From the cell containing the given text, extract its center point as [X, Y] coordinate. 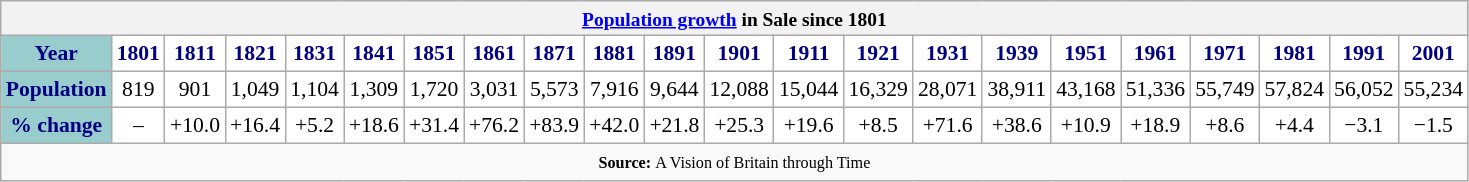
9,644 [674, 90]
+76.2 [494, 126]
Year [56, 54]
7,916 [614, 90]
1,309 [374, 90]
+83.9 [554, 126]
+10.0 [195, 126]
56,052 [1364, 90]
1981 [1294, 54]
+5.2 [314, 126]
+25.3 [738, 126]
819 [138, 90]
57,824 [1294, 90]
+38.6 [1016, 126]
1841 [374, 54]
2001 [1434, 54]
51,336 [1156, 90]
38,911 [1016, 90]
+4.4 [1294, 126]
+21.8 [674, 126]
1901 [738, 54]
55,749 [1224, 90]
15,044 [808, 90]
+8.6 [1224, 126]
1831 [314, 54]
1881 [614, 54]
% change [56, 126]
+18.6 [374, 126]
1,720 [434, 90]
55,234 [1434, 90]
+16.4 [255, 126]
Population [56, 90]
1871 [554, 54]
+10.9 [1086, 126]
+8.5 [878, 126]
+42.0 [614, 126]
+18.9 [1156, 126]
28,071 [948, 90]
901 [195, 90]
1921 [878, 54]
−1.5 [1434, 126]
1991 [1364, 54]
16,329 [878, 90]
3,031 [494, 90]
1939 [1016, 54]
1971 [1224, 54]
−3.1 [1364, 126]
5,573 [554, 90]
1811 [195, 54]
Population growth in Sale since 1801 [734, 18]
+71.6 [948, 126]
1861 [494, 54]
1961 [1156, 54]
1951 [1086, 54]
12,088 [738, 90]
1821 [255, 54]
1931 [948, 54]
1851 [434, 54]
1,104 [314, 90]
+19.6 [808, 126]
1,049 [255, 90]
43,168 [1086, 90]
– [138, 126]
1801 [138, 54]
1891 [674, 54]
1911 [808, 54]
Source: A Vision of Britain through Time [734, 162]
+31.4 [434, 126]
